Locate the cell with the specified text and output its [x, y] center coordinate. 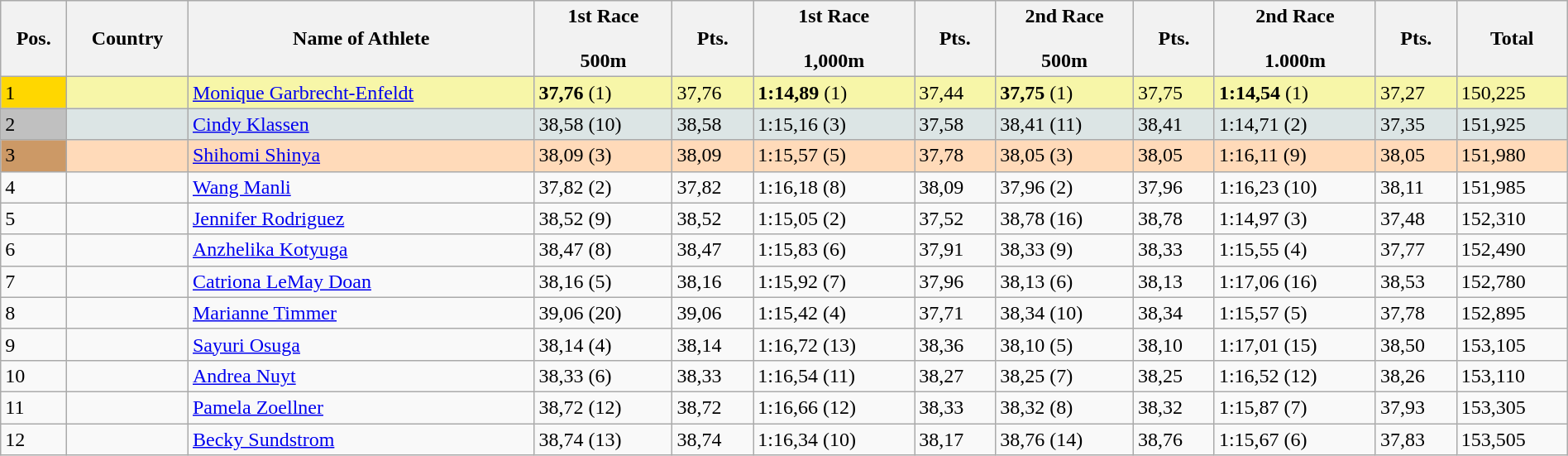
39,06 (20) [604, 313]
37,58 [955, 124]
38,11 [1416, 187]
Country [127, 39]
38,50 [1416, 344]
38,32 (8) [1065, 407]
38,52 [713, 218]
37,48 [1416, 218]
38,34 [1174, 313]
6 [34, 250]
1:16,66 (12) [834, 407]
38,10 (5) [1065, 344]
37,35 [1416, 124]
38,10 [1174, 344]
38,36 [955, 344]
1:15,87 (7) [1295, 407]
37,75 [1174, 93]
10 [34, 376]
38,78 [1174, 218]
38,78 (16) [1065, 218]
7 [34, 281]
Shihomi Shinya [361, 156]
38,25 (7) [1065, 376]
1st Race1,000m [834, 39]
38,14 [713, 344]
3 [34, 156]
153,505 [1512, 439]
38,74 [713, 439]
Total [1512, 39]
Catriona LeMay Doan [361, 281]
1:16,23 (10) [1295, 187]
38,32 [1174, 407]
153,305 [1512, 407]
2 [34, 124]
1:16,18 (8) [834, 187]
38,13 (6) [1065, 281]
38,16 (5) [604, 281]
Cindy Klassen [361, 124]
38,47 [713, 250]
151,985 [1512, 187]
12 [34, 439]
1:16,72 (13) [834, 344]
152,310 [1512, 218]
1:14,71 (2) [1295, 124]
153,110 [1512, 376]
37,93 [1416, 407]
38,74 (13) [604, 439]
37,83 [1416, 439]
37,52 [955, 218]
152,895 [1512, 313]
38,17 [955, 439]
37,71 [955, 313]
2nd Race1.000m [1295, 39]
37,91 [955, 250]
2nd Race500m [1065, 39]
150,225 [1512, 93]
1 [34, 93]
152,780 [1512, 281]
Monique Garbrecht-Enfeldt [361, 93]
37,96 (2) [1065, 187]
1:15,83 (6) [834, 250]
Sayuri Osuga [361, 344]
Marianne Timmer [361, 313]
38,16 [713, 281]
151,925 [1512, 124]
37,77 [1416, 250]
1:14,54 (1) [1295, 93]
1:16,54 (11) [834, 376]
8 [34, 313]
1:16,11 (9) [1295, 156]
37,27 [1416, 93]
1:14,97 (3) [1295, 218]
1:17,06 (16) [1295, 281]
Becky Sundstrom [361, 439]
Anzhelika Kotyuga [361, 250]
38,05 (3) [1065, 156]
1:14,89 (1) [834, 93]
38,33 (9) [1065, 250]
1st Race500m [604, 39]
38,72 (12) [604, 407]
38,72 [713, 407]
38,25 [1174, 376]
38,58 [713, 124]
38,58 (10) [604, 124]
39,06 [713, 313]
Pamela Zoellner [361, 407]
5 [34, 218]
1:15,16 (3) [834, 124]
38,13 [1174, 281]
38,41 (11) [1065, 124]
37,76 [713, 93]
1:15,05 (2) [834, 218]
Jennifer Rodriguez [361, 218]
151,980 [1512, 156]
37,82 (2) [604, 187]
Name of Athlete [361, 39]
38,33 (6) [604, 376]
38,27 [955, 376]
38,09 (3) [604, 156]
1:15,42 (4) [834, 313]
38,47 (8) [604, 250]
1:17,01 (15) [1295, 344]
37,76 (1) [604, 93]
4 [34, 187]
152,490 [1512, 250]
38,76 [1174, 439]
38,41 [1174, 124]
1:15,92 (7) [834, 281]
38,14 (4) [604, 344]
11 [34, 407]
1:16,52 (12) [1295, 376]
38,52 (9) [604, 218]
37,75 (1) [1065, 93]
37,82 [713, 187]
Pos. [34, 39]
38,76 (14) [1065, 439]
153,105 [1512, 344]
9 [34, 344]
1:15,67 (6) [1295, 439]
1:15,55 (4) [1295, 250]
Wang Manli [361, 187]
38,34 (10) [1065, 313]
37,44 [955, 93]
Andrea Nuyt [361, 376]
38,26 [1416, 376]
1:16,34 (10) [834, 439]
38,53 [1416, 281]
